Extract the [X, Y] coordinate from the center of the cell holding the provided text.  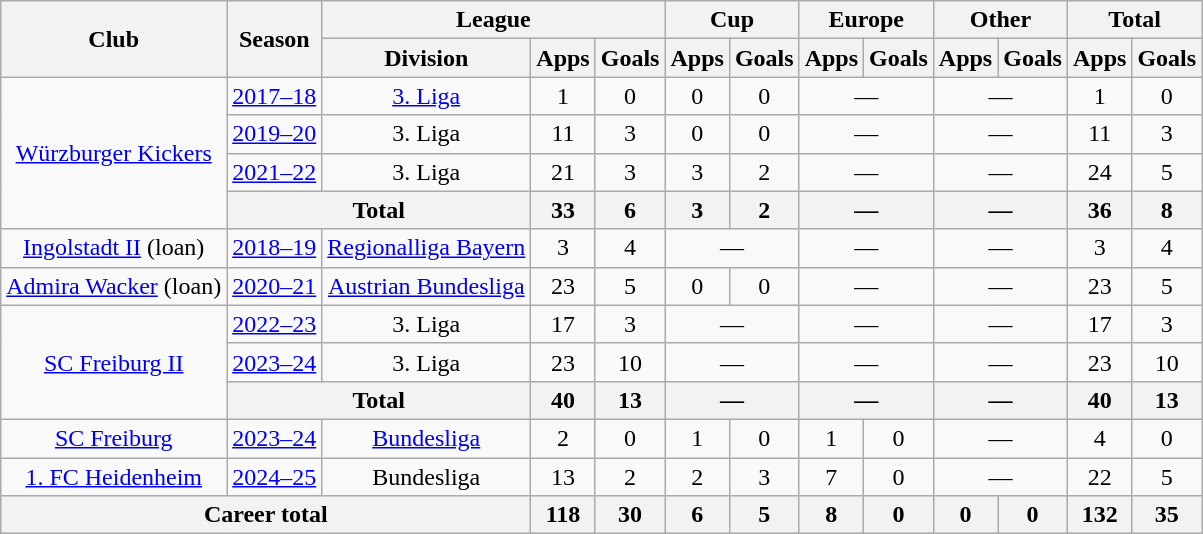
Season [274, 39]
1. FC Heidenheim [114, 477]
Admira Wacker (loan) [114, 286]
League [494, 20]
Europe [866, 20]
Other [1000, 20]
2024–25 [274, 477]
2022–23 [274, 324]
2017–18 [274, 96]
24 [1099, 172]
SC Freiburg II [114, 362]
118 [563, 515]
2020–21 [274, 286]
Regionalliga Bayern [426, 248]
35 [1167, 515]
33 [563, 210]
Division [426, 58]
21 [563, 172]
Würzburger Kickers [114, 153]
2021–22 [274, 172]
2019–20 [274, 134]
132 [1099, 515]
SC Freiburg [114, 438]
Club [114, 39]
22 [1099, 477]
Austrian Bundesliga [426, 286]
2018–19 [274, 248]
Ingolstadt II (loan) [114, 248]
Career total [266, 515]
36 [1099, 210]
Cup [732, 20]
30 [630, 515]
7 [831, 477]
